For the text-containing cell, return its midpoint in [X, Y] coordinate format. 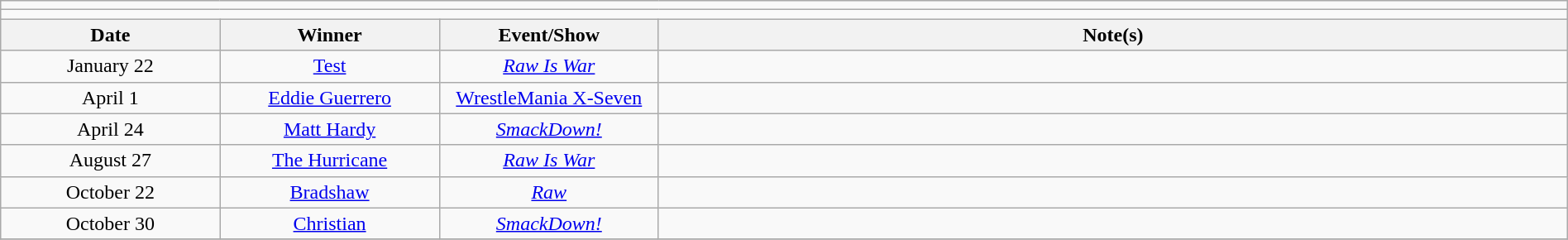
WrestleMania X-Seven [549, 98]
Christian [329, 223]
August 27 [111, 161]
January 22 [111, 66]
April 1 [111, 98]
Note(s) [1113, 35]
Winner [329, 35]
Test [329, 66]
Eddie Guerrero [329, 98]
April 24 [111, 129]
Bradshaw [329, 192]
October 22 [111, 192]
Event/Show [549, 35]
Raw [549, 192]
The Hurricane [329, 161]
October 30 [111, 223]
Date [111, 35]
Matt Hardy [329, 129]
